Search for the cell housing the specified text and yield its (X, Y) center coordinate. 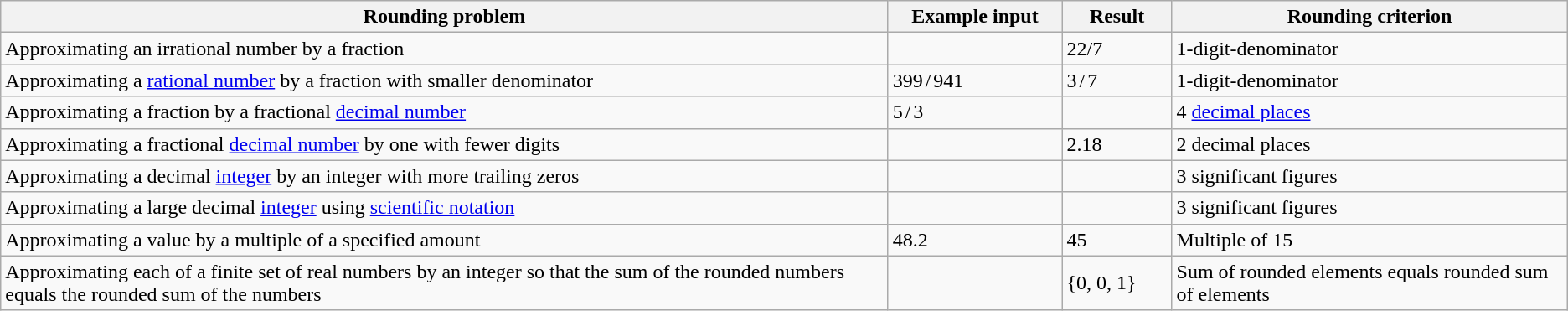
5 / 3 (975, 112)
45 (1117, 240)
2.18 (1117, 144)
Approximating a rational number by a fraction with smaller denominator (444, 80)
399 / 941 (975, 80)
Approximating an irrational number by a fraction (444, 49)
Approximating a decimal integer by an integer with more trailing zeros (444, 176)
22/7 (1117, 49)
4 decimal places (1369, 112)
Approximating a value by a multiple of a specified amount (444, 240)
Rounding criterion (1369, 17)
Multiple of 15 (1369, 240)
Approximating each of a finite set of real numbers by an integer so that the sum of the rounded numbers equals the rounded sum of the numbers (444, 283)
48.2 (975, 240)
Result (1117, 17)
Example input (975, 17)
Rounding problem (444, 17)
{0, 0, 1} (1117, 283)
Approximating a fraction by a fractional decimal number (444, 112)
2 decimal places (1369, 144)
Approximating a large decimal integer using scientific notation (444, 208)
Approximating a fractional decimal number by one with fewer digits (444, 144)
3 / 7 (1117, 80)
Sum of rounded elements equals rounded sum of elements (1369, 283)
